Pinpoint the cell where the given text exists, returning its [x, y] midpoint coordinate. 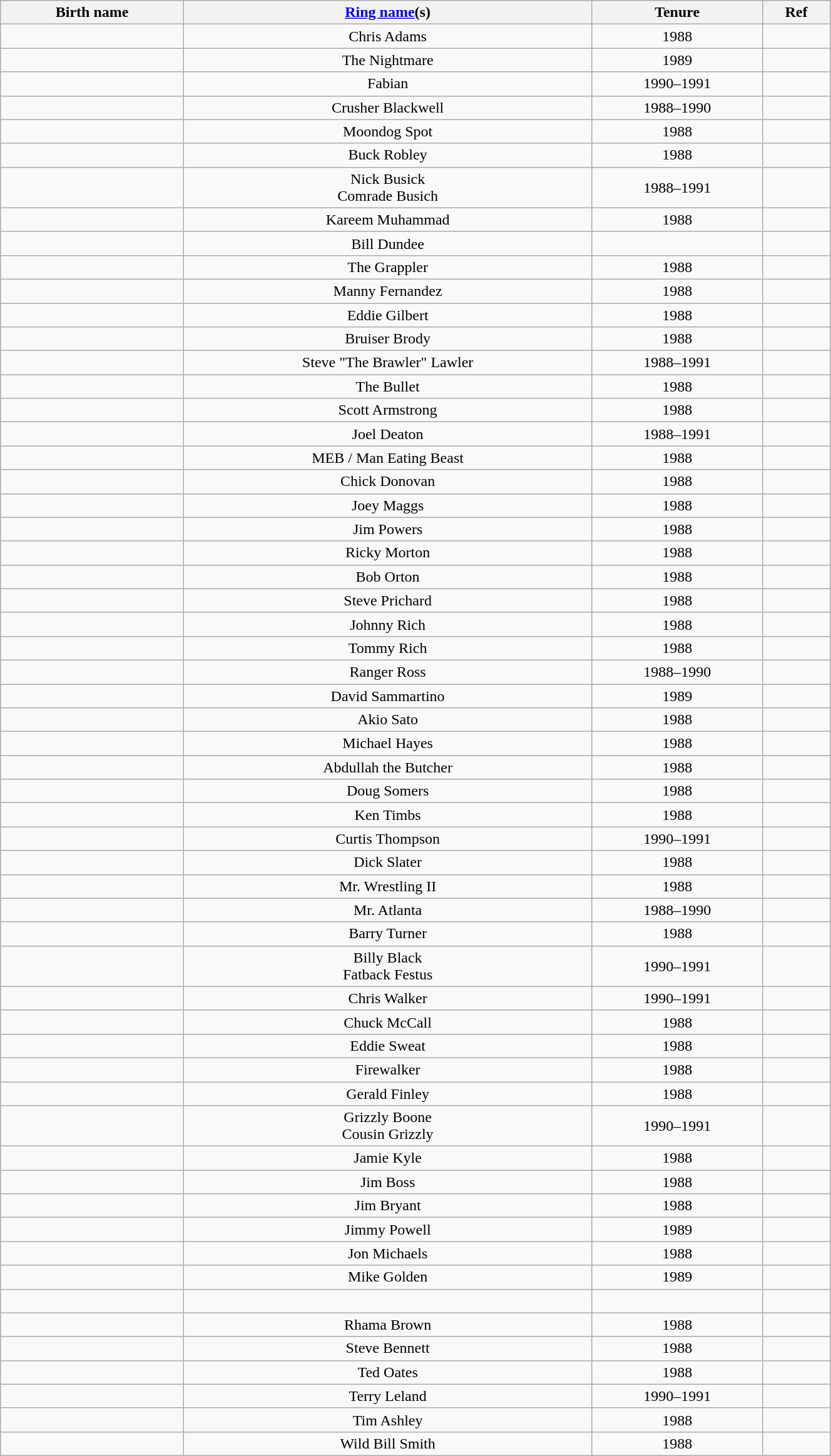
Barry Turner [388, 934]
Eddie Sweat [388, 1046]
Scott Armstrong [388, 410]
Jim Boss [388, 1182]
Jim Powers [388, 529]
David Sammartino [388, 696]
Nick BusickComrade Busich [388, 188]
Ted Oates [388, 1372]
Fabian [388, 84]
Tenure [677, 13]
Steve Prichard [388, 600]
Joey Maggs [388, 505]
Billy BlackFatback Festus [388, 966]
Joel Deaton [388, 434]
Tim Ashley [388, 1420]
Bob Orton [388, 577]
Steve "The Brawler" Lawler [388, 363]
Birth name [93, 13]
The Bullet [388, 387]
Moondog Spot [388, 131]
Crusher Blackwell [388, 108]
Mike Golden [388, 1277]
Bruiser Brody [388, 339]
Ranger Ross [388, 672]
Gerald Finley [388, 1094]
Abdullah the Butcher [388, 767]
Rhama Brown [388, 1325]
Grizzly BooneCousin Grizzly [388, 1126]
Akio Sato [388, 720]
Steve Bennett [388, 1348]
Ref [797, 13]
Firewalker [388, 1069]
Curtis Thompson [388, 839]
Terry Leland [388, 1396]
Chris Walker [388, 998]
Chuck McCall [388, 1022]
Jamie Kyle [388, 1158]
Ring name(s) [388, 13]
Mr. Wrestling II [388, 886]
Ken Timbs [388, 815]
Dick Slater [388, 862]
Bill Dundee [388, 243]
The Grappler [388, 267]
Chris Adams [388, 36]
Mr. Atlanta [388, 910]
The Nightmare [388, 60]
MEB / Man Eating Beast [388, 458]
Kareem Muhammad [388, 220]
Wild Bill Smith [388, 1443]
Johnny Rich [388, 624]
Ricky Morton [388, 553]
Buck Robley [388, 155]
Chick Donovan [388, 482]
Tommy Rich [388, 648]
Doug Somers [388, 791]
Jon Michaels [388, 1253]
Eddie Gilbert [388, 315]
Manny Fernandez [388, 291]
Jimmy Powell [388, 1230]
Michael Hayes [388, 744]
Jim Bryant [388, 1206]
